Capture the cell that displays the provided text and extract its [x, y] central coordinate. 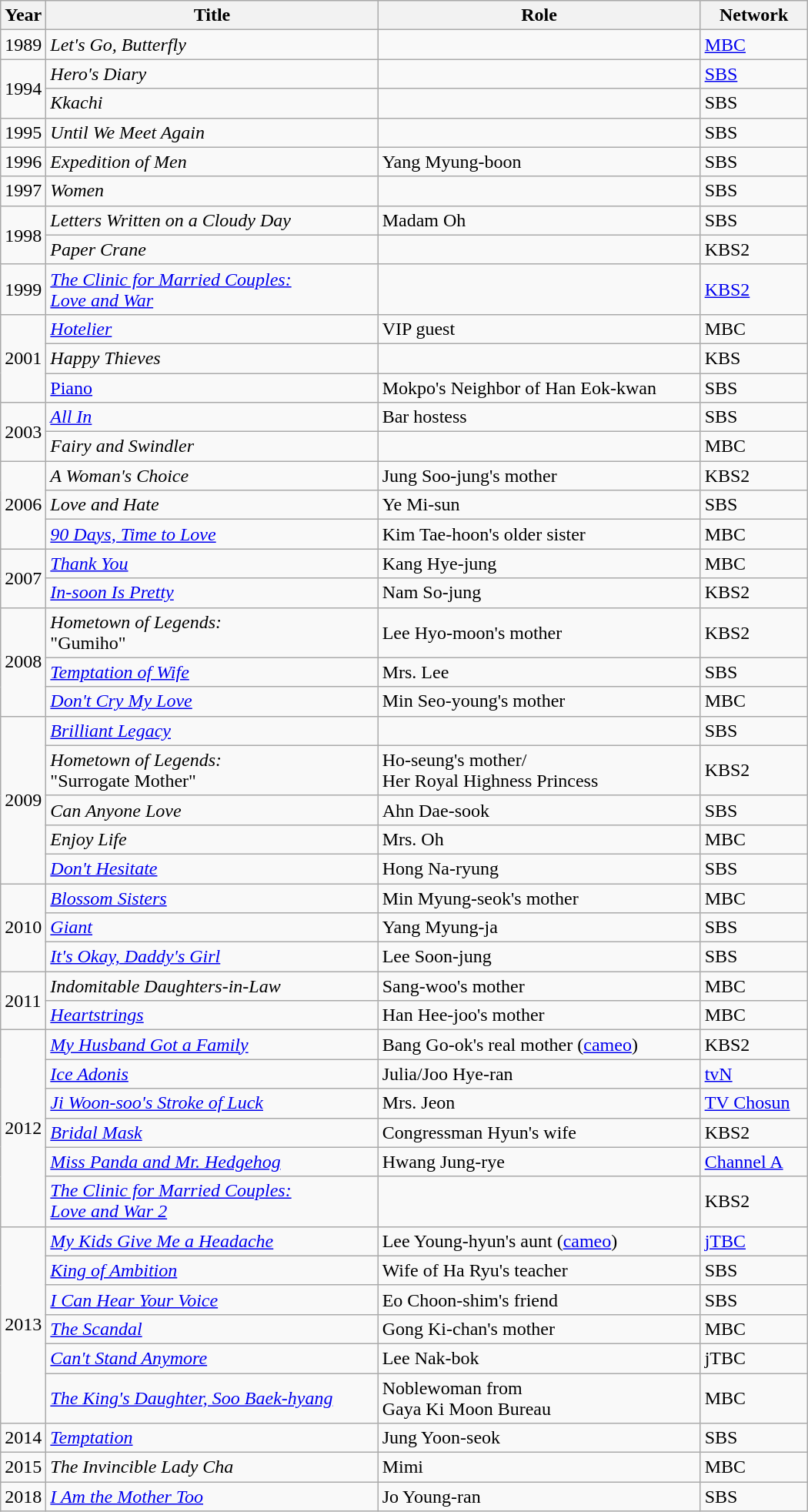
Bang Go-ok's real mother (cameo) [539, 1045]
Bridal Mask [212, 1132]
Miss Panda and Mr. Hedgehog [212, 1162]
The Invincible Lady Cha [212, 1467]
Hwang Jung-rye [539, 1162]
Hero's Diary [212, 74]
Blossom Sisters [212, 898]
Jo Young-ran [539, 1497]
Network [754, 15]
2014 [23, 1438]
Letters Written on a Cloudy Day [212, 220]
I Am the Mother Too [212, 1497]
Min Seo-young's mother [539, 701]
My Husband Got a Family [212, 1045]
Ho-seung's mother/Her Royal Highness Princess [539, 770]
Heartstrings [212, 1015]
Wife of Ha Ryu's teacher [539, 1270]
My Kids Give Me a Headache [212, 1241]
2011 [23, 1001]
The Clinic for Married Couples:Love and War 2 [212, 1201]
Paper Crane [212, 249]
Mrs. Lee [539, 672]
Enjoy Life [212, 839]
2018 [23, 1497]
Gong Ki-chan's mother [539, 1329]
Channel A [754, 1162]
Ahn Dae-sook [539, 810]
2015 [23, 1467]
Ice Adonis [212, 1074]
1989 [23, 45]
Lee Soon-jung [539, 957]
The King's Daughter, Soo Baek-hyang [212, 1398]
Let's Go, Butterfly [212, 45]
Han Hee-joo's mother [539, 1015]
Expedition of Men [212, 162]
Hong Na-ryung [539, 868]
Noblewoman from Gaya Ki Moon Bureau [539, 1398]
1998 [23, 235]
Don't Cry My Love [212, 701]
Don't Hesitate [212, 868]
In-soon Is Pretty [212, 593]
Women [212, 191]
Julia/Joo Hye-ran [539, 1074]
KBS [754, 358]
2008 [23, 662]
90 Days, Time to Love [212, 534]
1994 [23, 89]
1997 [23, 191]
2013 [23, 1324]
Piano [212, 387]
tvN [754, 1074]
Bar hostess [539, 417]
All In [212, 417]
TV Chosun [754, 1103]
A Woman's Choice [212, 476]
Love and Hate [212, 505]
Ye Mi-sun [539, 505]
Jung Yoon-seok [539, 1438]
Lee Nak-bok [539, 1358]
Eo Choon-shim's friend [539, 1300]
2009 [23, 799]
I Can Hear Your Voice [212, 1300]
Temptation [212, 1438]
It's Okay, Daddy's Girl [212, 957]
2010 [23, 928]
1995 [23, 132]
Madam Oh [539, 220]
Nam So-jung [539, 593]
VIP guest [539, 329]
Year [23, 15]
King of Ambition [212, 1270]
Min Myung-seok's mother [539, 898]
Hometown of Legends:"Gumiho" [212, 633]
Brilliant Legacy [212, 731]
Mrs. Oh [539, 839]
Congressman Hyun's wife [539, 1132]
2001 [23, 358]
Lee Hyo-moon's mother [539, 633]
Title [212, 15]
Sang-woo's mother [539, 986]
1999 [23, 289]
2006 [23, 505]
Giant [212, 928]
Can Anyone Love [212, 810]
The Scandal [212, 1329]
The Clinic for Married Couples:Love and War [212, 289]
Can't Stand Anymore [212, 1358]
Ji Woon-soo's Stroke of Luck [212, 1103]
Kang Hye-jung [539, 564]
1996 [23, 162]
Lee Young-hyun's aunt (cameo) [539, 1241]
Temptation of Wife [212, 672]
2012 [23, 1129]
Kkachi [212, 103]
2003 [23, 432]
Yang Myung-boon [539, 162]
Role [539, 15]
2007 [23, 578]
Yang Myung-ja [539, 928]
Indomitable Daughters-in-Law [212, 986]
Hometown of Legends:"Surrogate Mother" [212, 770]
Mrs. Jeon [539, 1103]
Kim Tae-hoon's older sister [539, 534]
Mokpo's Neighbor of Han Eok-kwan [539, 387]
Jung Soo-jung's mother [539, 476]
Until We Meet Again [212, 132]
Thank You [212, 564]
Happy Thieves [212, 358]
Fairy and Swindler [212, 447]
Mimi [539, 1467]
Hotelier [212, 329]
